From the cell containing the given text, extract its center point as (x, y) coordinate. 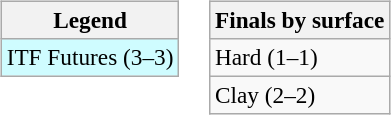
Hard (1–1) (300, 57)
ITF Futures (3–3) (90, 57)
Finals by surface (300, 20)
Legend (90, 20)
Clay (2–2) (300, 95)
